Extract the [x, y] coordinate from the center of the cell holding the provided text.  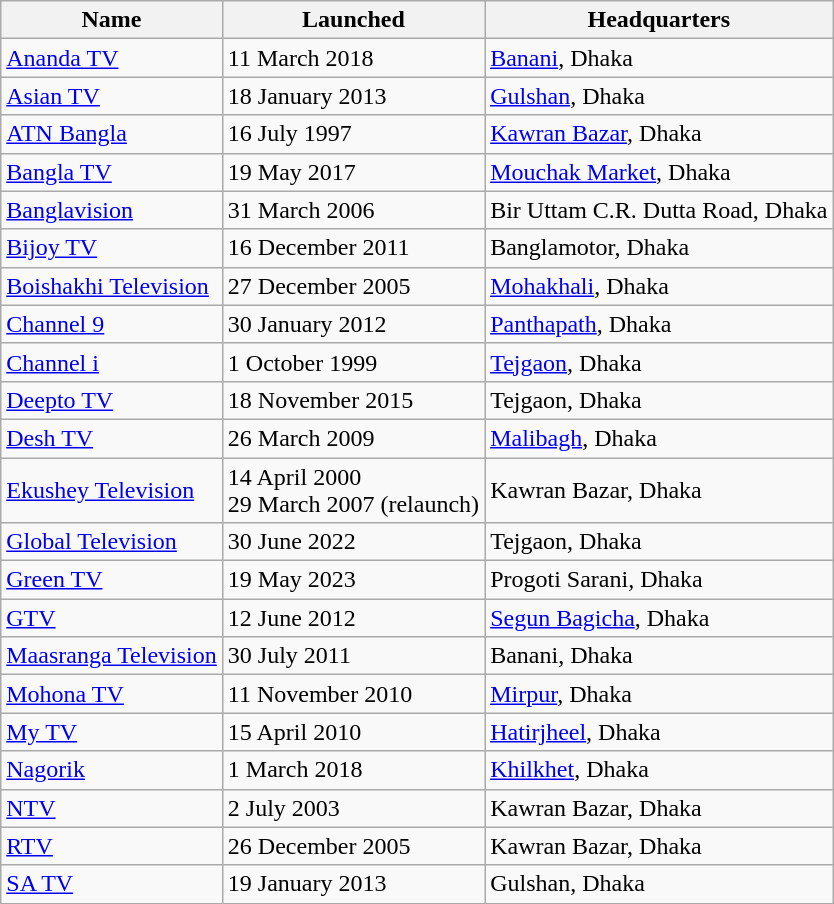
NTV [112, 808]
Name [112, 20]
11 November 2010 [353, 694]
Bir Uttam C.R. Dutta Road, Dhaka [659, 210]
Mirpur, Dhaka [659, 694]
18 January 2013 [353, 96]
Deepto TV [112, 400]
Channel 9 [112, 324]
Malibagh, Dhaka [659, 438]
19 May 2017 [353, 172]
Banglavision [112, 210]
Mouchak Market, Dhaka [659, 172]
Channel i [112, 362]
26 December 2005 [353, 846]
Desh TV [112, 438]
My TV [112, 732]
Khilkhet, Dhaka [659, 770]
Boishakhi Television [112, 286]
Ananda TV [112, 58]
SA TV [112, 884]
1 March 2018 [353, 770]
16 December 2011 [353, 248]
26 March 2009 [353, 438]
Bijoy TV [112, 248]
Hatirjheel, Dhaka [659, 732]
Ekushey Television [112, 490]
16 July 1997 [353, 134]
Segun Bagicha, Dhaka [659, 618]
Mohakhali, Dhaka [659, 286]
30 June 2022 [353, 542]
18 November 2015 [353, 400]
15 April 2010 [353, 732]
Banglamotor, Dhaka [659, 248]
14 April 200029 March 2007 (relaunch) [353, 490]
Green TV [112, 580]
27 December 2005 [353, 286]
11 March 2018 [353, 58]
Global Television [112, 542]
RTV [112, 846]
30 January 2012 [353, 324]
Progoti Sarani, Dhaka [659, 580]
Headquarters [659, 20]
1 October 1999 [353, 362]
31 March 2006 [353, 210]
GTV [112, 618]
Launched [353, 20]
Bangla TV [112, 172]
19 January 2013 [353, 884]
Mohona TV [112, 694]
Asian TV [112, 96]
2 July 2003 [353, 808]
Nagorik [112, 770]
Maasranga Television [112, 656]
12 June 2012 [353, 618]
ATN Bangla [112, 134]
30 July 2011 [353, 656]
19 May 2023 [353, 580]
Panthapath, Dhaka [659, 324]
